Output the (x, y) coordinate of the center of the cell containing the given text.  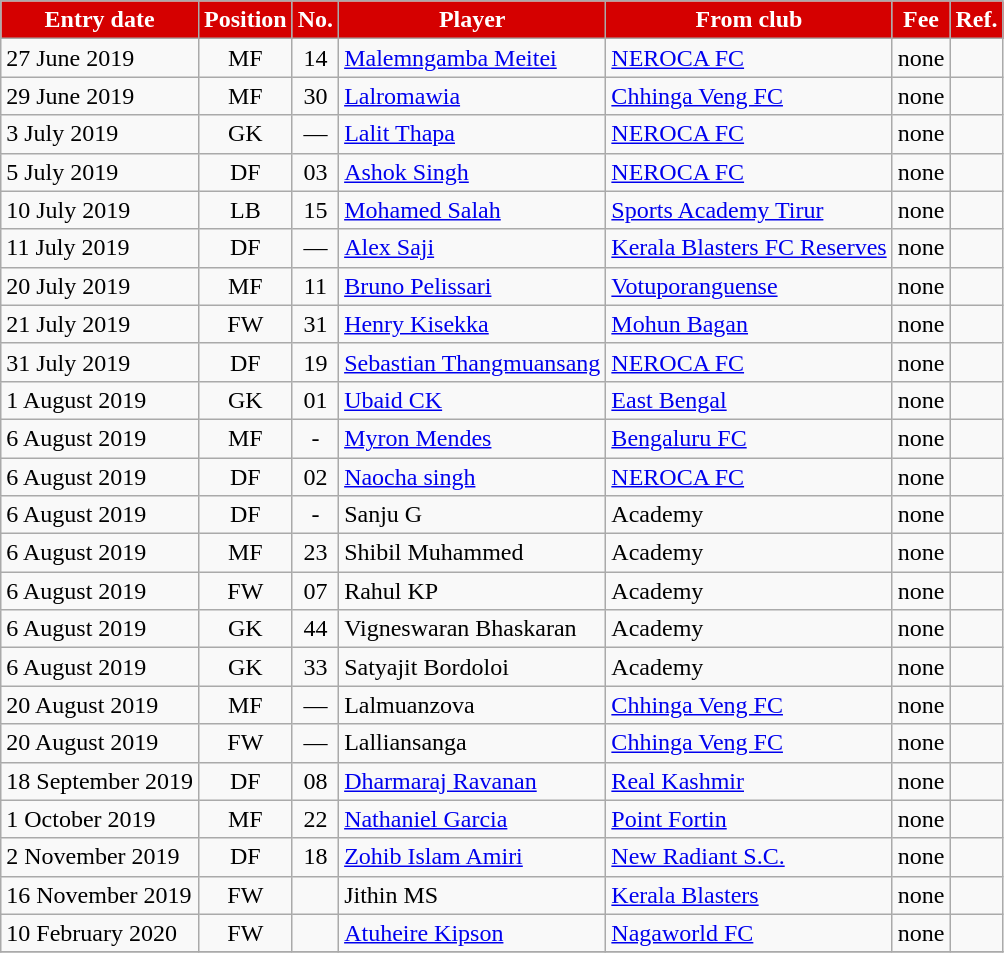
10 February 2020 (100, 933)
11 July 2019 (100, 248)
27 June 2019 (100, 58)
Sebastian Thangmuansang (472, 362)
22 (315, 819)
Henry Kisekka (472, 324)
Sanju G (472, 515)
18 September 2019 (100, 781)
10 July 2019 (100, 210)
15 (315, 210)
Shibil Muhammed (472, 553)
03 (315, 172)
23 (315, 553)
19 (315, 362)
Player (472, 20)
01 (315, 400)
Atuheire Kipson (472, 933)
Nathaniel Garcia (472, 819)
Malemngamba Meitei (472, 58)
From club (749, 20)
Zohib Islam Amiri (472, 857)
Vigneswaran Bhaskaran (472, 629)
Point Fortin (749, 819)
31 July 2019 (100, 362)
Fee (921, 20)
Ref. (976, 20)
1 August 2019 (100, 400)
20 July 2019 (100, 286)
Lalit Thapa (472, 134)
Dharmaraj Ravanan (472, 781)
11 (315, 286)
Ubaid CK (472, 400)
18 (315, 857)
Lalmuanzova (472, 705)
Votuporanguense (749, 286)
No. (315, 20)
East Bengal (749, 400)
14 (315, 58)
Ashok Singh (472, 172)
Myron Mendes (472, 438)
07 (315, 591)
21 July 2019 (100, 324)
Naocha singh (472, 477)
16 November 2019 (100, 895)
Lalliansanga (472, 743)
Mohun Bagan (749, 324)
New Radiant S.C. (749, 857)
1 October 2019 (100, 819)
Alex Saji (472, 248)
29 June 2019 (100, 96)
5 July 2019 (100, 172)
Bengaluru FC (749, 438)
08 (315, 781)
Nagaworld FC (749, 933)
Rahul KP (472, 591)
Sports Academy Tirur (749, 210)
Position (245, 20)
Mohamed Salah (472, 210)
LB (245, 210)
33 (315, 667)
44 (315, 629)
31 (315, 324)
Bruno Pelissari (472, 286)
Entry date (100, 20)
Kerala Blasters (749, 895)
3 July 2019 (100, 134)
Satyajit Bordoloi (472, 667)
02 (315, 477)
Kerala Blasters FC Reserves (749, 248)
Real Kashmir (749, 781)
2 November 2019 (100, 857)
Jithin MS (472, 895)
Lalromawia (472, 96)
30 (315, 96)
